Detect which cell encompasses the target text, then output its [x, y] center coordinate. 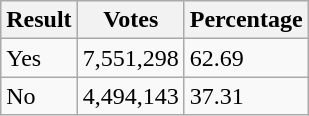
No [39, 96]
Result [39, 20]
62.69 [246, 58]
Yes [39, 58]
7,551,298 [130, 58]
4,494,143 [130, 96]
Percentage [246, 20]
37.31 [246, 96]
Votes [130, 20]
